Pinpoint the cell where the given text exists, returning its [X, Y] midpoint coordinate. 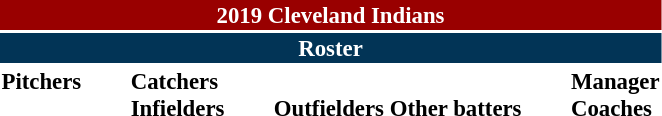
Roster [330, 48]
2019 Cleveland Indians [330, 15]
